Extract the [x, y] coordinate from the center of the cell holding the provided text.  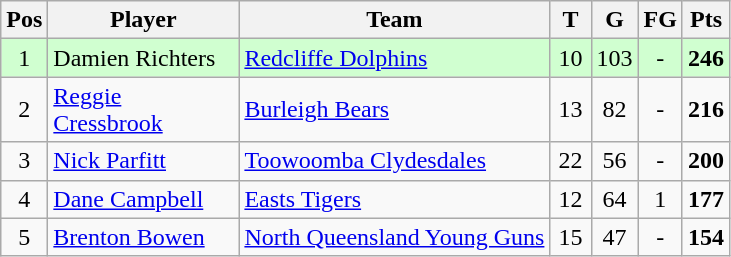
Pts [706, 20]
15 [570, 237]
Team [394, 20]
G [614, 20]
Nick Parfitt [144, 161]
Reggie Cressbrook [144, 110]
Pos [24, 20]
4 [24, 199]
12 [570, 199]
103 [614, 58]
3 [24, 161]
North Queensland Young Guns [394, 237]
Damien Richters [144, 58]
82 [614, 110]
Burleigh Bears [394, 110]
Brenton Bowen [144, 237]
T [570, 20]
Easts Tigers [394, 199]
Dane Campbell [144, 199]
Redcliffe Dolphins [394, 58]
Player [144, 20]
13 [570, 110]
56 [614, 161]
177 [706, 199]
47 [614, 237]
22 [570, 161]
216 [706, 110]
200 [706, 161]
64 [614, 199]
Toowoomba Clydesdales [394, 161]
2 [24, 110]
246 [706, 58]
10 [570, 58]
FG [660, 20]
154 [706, 237]
5 [24, 237]
